Extract the (x, y) coordinate from the center of the cell holding the provided text.  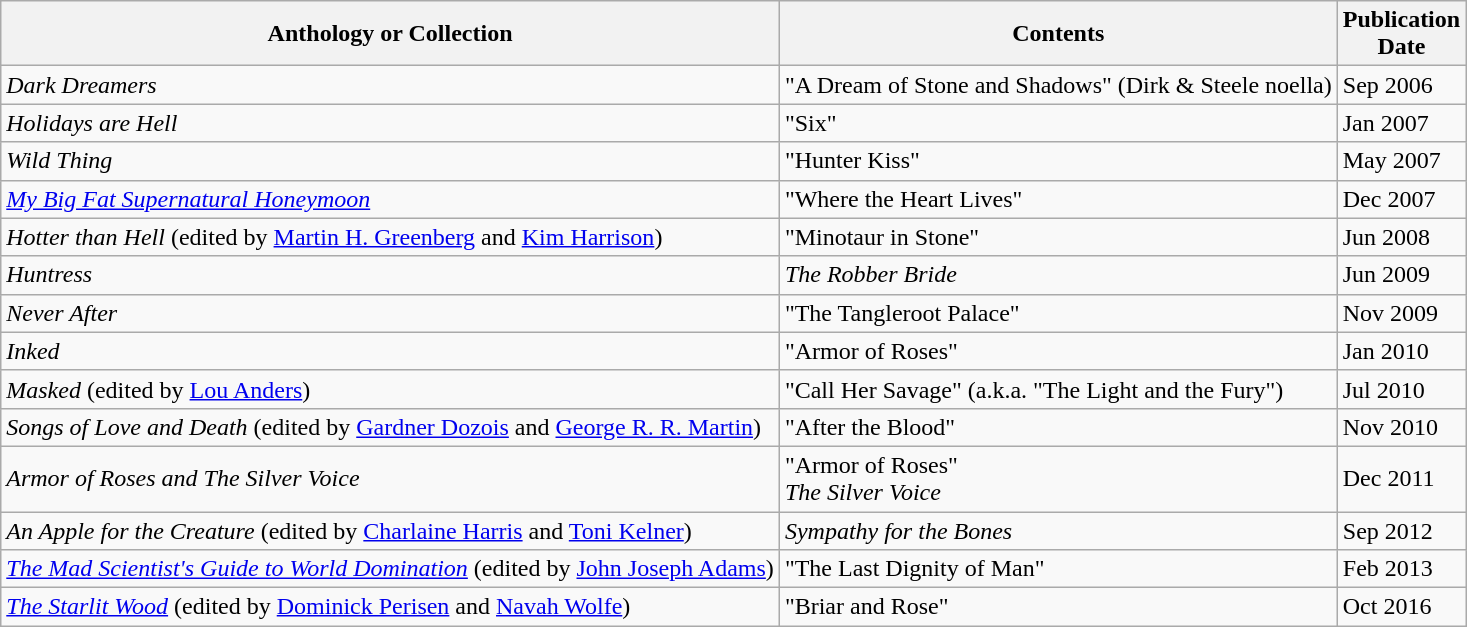
"The Last Dignity of Man" (1058, 569)
"Six" (1058, 123)
Oct 2016 (1401, 607)
Jun 2009 (1401, 275)
"Briar and Rose" (1058, 607)
"After the Blood" (1058, 427)
Masked (edited by Lou Anders) (390, 389)
Never After (390, 313)
"Hunter Kiss" (1058, 161)
Contents (1058, 34)
Jan 2010 (1401, 351)
"Armor of Roses" (1058, 351)
An Apple for the Creature (edited by Charlaine Harris and Toni Kelner) (390, 531)
May 2007 (1401, 161)
"Call Her Savage" (a.k.a. "The Light and the Fury") (1058, 389)
Sep 2012 (1401, 531)
Wild Thing (390, 161)
Anthology or Collection (390, 34)
Jul 2010 (1401, 389)
Dec 2011 (1401, 478)
My Big Fat Supernatural Honeymoon (390, 199)
Songs of Love and Death (edited by Gardner Dozois and George R. R. Martin) (390, 427)
Hotter than Hell (edited by Martin H. Greenberg and Kim Harrison) (390, 237)
Dec 2007 (1401, 199)
Armor of Roses and The Silver Voice (390, 478)
The Robber Bride (1058, 275)
Feb 2013 (1401, 569)
Jun 2008 (1401, 237)
"Where the Heart Lives" (1058, 199)
"The Tangleroot Palace" (1058, 313)
Nov 2010 (1401, 427)
Jan 2007 (1401, 123)
PublicationDate (1401, 34)
Sep 2006 (1401, 85)
Nov 2009 (1401, 313)
Dark Dreamers (390, 85)
The Mad Scientist's Guide to World Domination (edited by John Joseph Adams) (390, 569)
"Minotaur in Stone" (1058, 237)
Inked (390, 351)
"Armor of Roses"The Silver Voice (1058, 478)
Huntress (390, 275)
The Starlit Wood (edited by Dominick Perisen and Navah Wolfe) (390, 607)
Holidays are Hell (390, 123)
Sympathy for the Bones (1058, 531)
"A Dream of Stone and Shadows" (Dirk & Steele noella) (1058, 85)
